For the text-containing cell, return its midpoint in [X, Y] coordinate format. 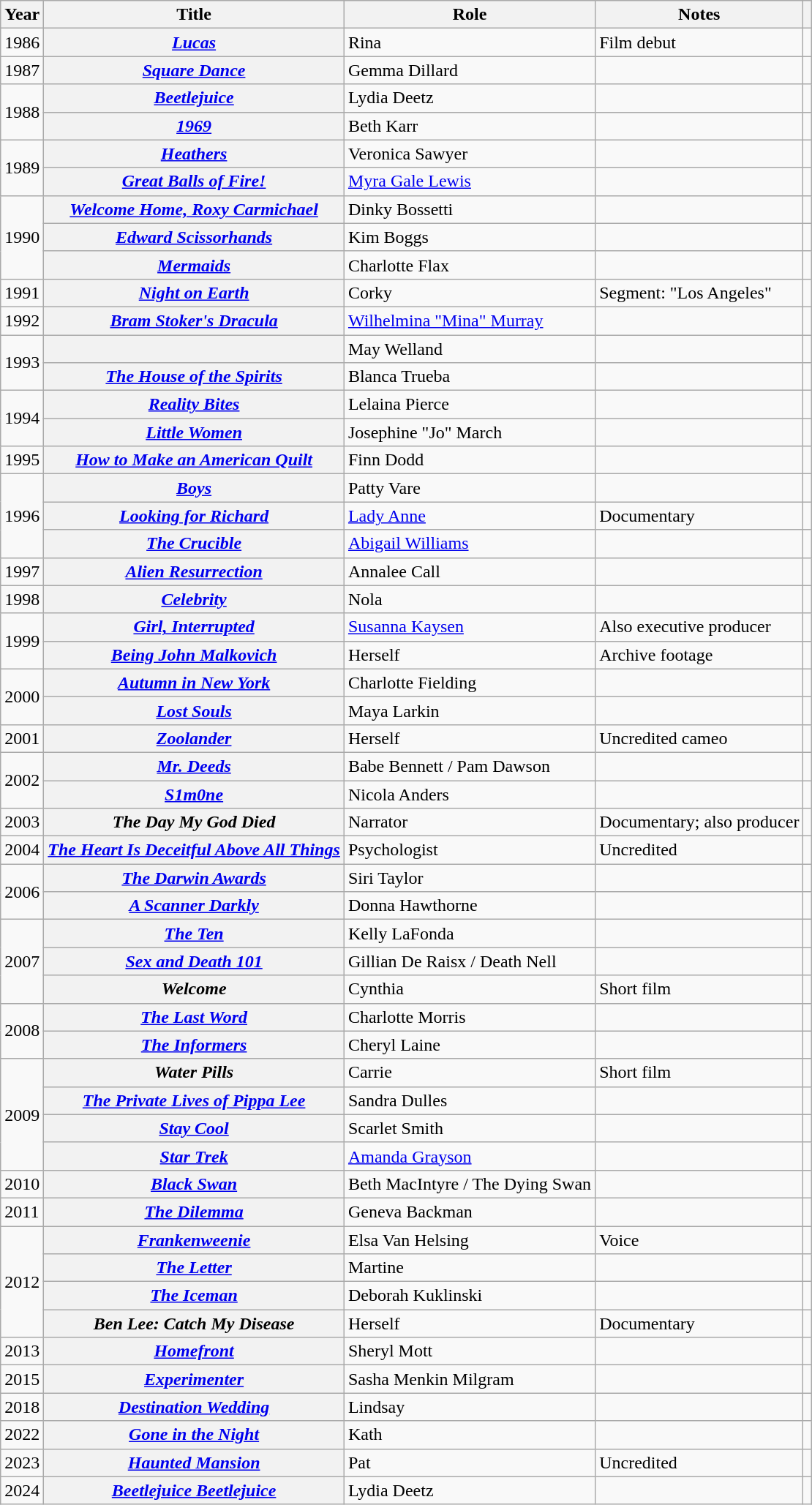
Psychologist [470, 850]
Martine [470, 1268]
The Informers [195, 1045]
2010 [22, 1184]
May Welland [470, 349]
1996 [22, 516]
2022 [22, 1435]
1994 [22, 419]
Welcome [195, 989]
Uncredited cameo [699, 738]
Siri Taylor [470, 878]
Sandra Dulles [470, 1100]
1991 [22, 293]
Narrator [470, 822]
Corky [470, 293]
Welcome Home, Roxy Carmichael [195, 209]
Finn Dodd [470, 460]
2012 [22, 1282]
Susanna Kaysen [470, 627]
2002 [22, 780]
Voice [699, 1240]
Great Balls of Fire! [195, 181]
Beetlejuice Beetlejuice [195, 1490]
Lady Anne [470, 516]
Ben Lee: Catch My Disease [195, 1324]
The Heart Is Deceitful Above All Things [195, 850]
1986 [22, 42]
Role [470, 15]
The Darwin Awards [195, 878]
The House of the Spirits [195, 377]
Girl, Interrupted [195, 627]
Beth Karr [470, 126]
Amanda Grayson [470, 1156]
Little Women [195, 432]
2011 [22, 1212]
Myra Gale Lewis [470, 181]
Black Swan [195, 1184]
Donna Hawthorne [470, 906]
Maya Larkin [470, 710]
Dinky Bossetti [470, 209]
Deborah Kuklinski [470, 1296]
2023 [22, 1463]
The Iceman [195, 1296]
Elsa Van Helsing [470, 1240]
Title [195, 15]
A Scanner Darkly [195, 906]
2006 [22, 892]
Homefront [195, 1351]
Kim Boggs [470, 237]
Charlotte Fielding [470, 683]
Geneva Backman [470, 1212]
1988 [22, 112]
2004 [22, 850]
Water Pills [195, 1073]
Being John Malkovich [195, 655]
Stay Cool [195, 1128]
Lucas [195, 42]
Sex and Death 101 [195, 961]
Annalee Call [470, 571]
Patty Vare [470, 488]
1993 [22, 363]
Beetlejuice [195, 98]
Star Trek [195, 1156]
2009 [22, 1114]
How to Make an American Quilt [195, 460]
The Dilemma [195, 1212]
1989 [22, 168]
2000 [22, 697]
Cheryl Laine [470, 1045]
1995 [22, 460]
2007 [22, 961]
Experimenter [195, 1379]
2013 [22, 1351]
Beth MacIntyre / The Dying Swan [470, 1184]
Abigail Williams [470, 544]
1997 [22, 571]
Kath [470, 1435]
Scarlet Smith [470, 1128]
Nola [470, 599]
1998 [22, 599]
The Ten [195, 934]
The Day My God Died [195, 822]
S1m0ne [195, 794]
Year [22, 15]
The Crucible [195, 544]
Reality Bites [195, 405]
Veronica Sawyer [470, 154]
Bram Stoker's Dracula [195, 320]
Sheryl Mott [470, 1351]
2018 [22, 1407]
Lost Souls [195, 710]
Destination Wedding [195, 1407]
Gone in the Night [195, 1435]
Boys [195, 488]
Cynthia [470, 989]
Charlotte Flax [470, 265]
Lelaina Pierce [470, 405]
Film debut [699, 42]
Autumn in New York [195, 683]
Square Dance [195, 70]
1987 [22, 70]
Heathers [195, 154]
Carrie [470, 1073]
Babe Bennett / Pam Dawson [470, 766]
Gemma Dillard [470, 70]
1992 [22, 320]
2008 [22, 1031]
Edward Scissorhands [195, 237]
1969 [195, 126]
Kelly LaFonda [470, 934]
Documentary; also producer [699, 822]
The Private Lives of Pippa Lee [195, 1100]
Pat [470, 1463]
Celebrity [195, 599]
Night on Earth [195, 293]
Blanca Trueba [470, 377]
The Letter [195, 1268]
Notes [699, 15]
The Last Word [195, 1017]
2001 [22, 738]
Mr. Deeds [195, 766]
Lindsay [470, 1407]
Wilhelmina "Mina" Murray [470, 320]
Looking for Richard [195, 516]
Charlotte Morris [470, 1017]
Josephine "Jo" March [470, 432]
1999 [22, 641]
Mermaids [195, 265]
Also executive producer [699, 627]
Frankenweenie [195, 1240]
1990 [22, 237]
2024 [22, 1490]
Segment: "Los Angeles" [699, 293]
Alien Resurrection [195, 571]
2015 [22, 1379]
Haunted Mansion [195, 1463]
Zoolander [195, 738]
Gillian De Raisx / Death Nell [470, 961]
Rina [470, 42]
Archive footage [699, 655]
2003 [22, 822]
Nicola Anders [470, 794]
Sasha Menkin Milgram [470, 1379]
